Detect which cell encompasses the target text, then output its [X, Y] center coordinate. 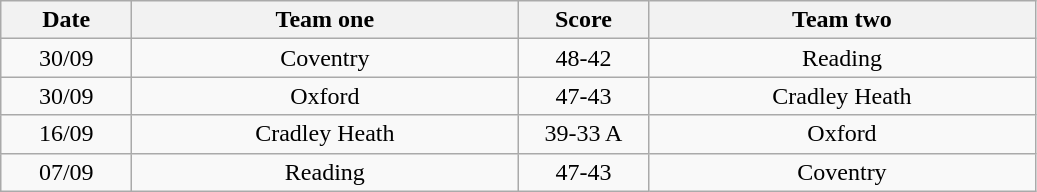
Team two [842, 20]
16/09 [66, 134]
Team one [325, 20]
Date [66, 20]
39-33 A [584, 134]
48-42 [584, 58]
07/09 [66, 172]
Score [584, 20]
